Locate the cell with the specified text and output its [x, y] center coordinate. 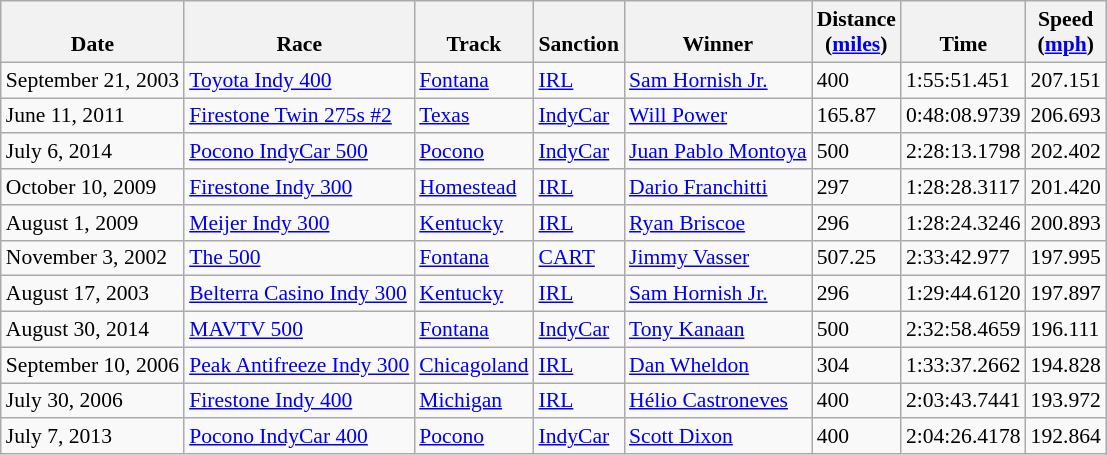
Meijer Indy 300 [299, 223]
2:03:43.7441 [964, 401]
July 6, 2014 [92, 152]
Dan Wheldon [718, 365]
201.420 [1066, 187]
Belterra Casino Indy 300 [299, 294]
Toyota Indy 400 [299, 80]
297 [856, 187]
October 10, 2009 [92, 187]
206.693 [1066, 116]
MAVTV 500 [299, 330]
July 7, 2013 [92, 437]
1:55:51.451 [964, 80]
Speed(mph) [1066, 32]
2:28:13.1798 [964, 152]
November 3, 2002 [92, 258]
194.828 [1066, 365]
2:33:42.977 [964, 258]
Homestead [474, 187]
Dario Franchitti [718, 187]
165.87 [856, 116]
Distance(miles) [856, 32]
2:04:26.4178 [964, 437]
The 500 [299, 258]
193.972 [1066, 401]
1:28:28.3117 [964, 187]
July 30, 2006 [92, 401]
Track [474, 32]
Race [299, 32]
2:32:58.4659 [964, 330]
Sanction [578, 32]
207.151 [1066, 80]
Texas [474, 116]
202.402 [1066, 152]
1:29:44.6120 [964, 294]
Tony Kanaan [718, 330]
0:48:08.9739 [964, 116]
Scott Dixon [718, 437]
CART [578, 258]
Jimmy Vasser [718, 258]
Firestone Indy 300 [299, 187]
Pocono IndyCar 400 [299, 437]
192.864 [1066, 437]
200.893 [1066, 223]
197.995 [1066, 258]
Juan Pablo Montoya [718, 152]
Pocono IndyCar 500 [299, 152]
Winner [718, 32]
Ryan Briscoe [718, 223]
304 [856, 365]
Will Power [718, 116]
Hélio Castroneves [718, 401]
August 17, 2003 [92, 294]
August 30, 2014 [92, 330]
September 21, 2003 [92, 80]
507.25 [856, 258]
Time [964, 32]
Peak Antifreeze Indy 300 [299, 365]
197.897 [1066, 294]
1:33:37.2662 [964, 365]
Chicagoland [474, 365]
Date [92, 32]
Michigan [474, 401]
196.111 [1066, 330]
Firestone Twin 275s #2 [299, 116]
September 10, 2006 [92, 365]
1:28:24.3246 [964, 223]
August 1, 2009 [92, 223]
Firestone Indy 400 [299, 401]
June 11, 2011 [92, 116]
